Capture the cell that displays the provided text and extract its (x, y) central coordinate. 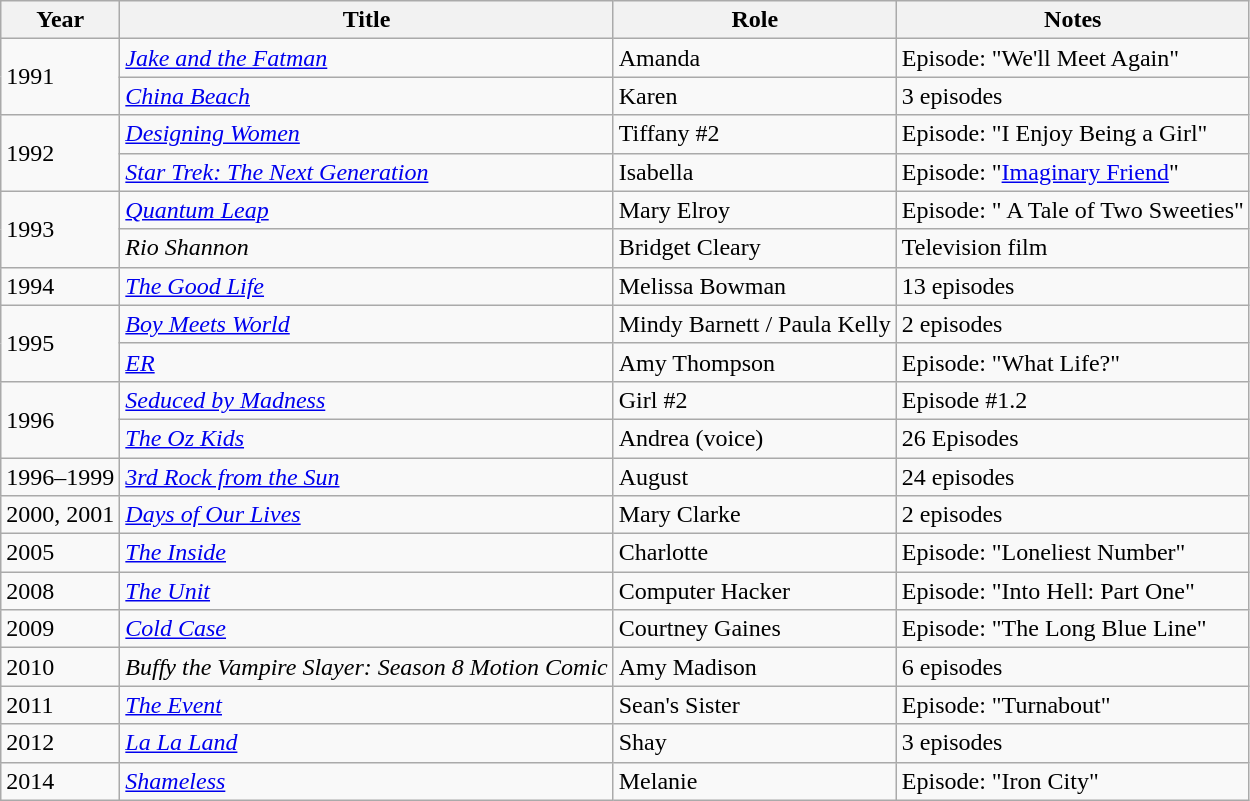
The Oz Kids (366, 438)
Mary Clarke (754, 515)
China Beach (366, 96)
The Event (366, 705)
1991 (60, 77)
1993 (60, 229)
Year (60, 20)
Notes (1072, 20)
1995 (60, 343)
2008 (60, 591)
Episode: "Iron City" (1072, 781)
1992 (60, 153)
The Unit (366, 591)
Episode: "Loneliest Number" (1072, 553)
Cold Case (366, 629)
Episode: "The Long Blue Line" (1072, 629)
26 Episodes (1072, 438)
Amy Thompson (754, 362)
1994 (60, 286)
Sean's Sister (754, 705)
The Good Life (366, 286)
Boy Meets World (366, 324)
Mary Elroy (754, 210)
1996 (60, 419)
2014 (60, 781)
Mindy Barnett / Paula Kelly (754, 324)
Bridget Cleary (754, 248)
Title (366, 20)
Amanda (754, 58)
Jake and the Fatman (366, 58)
24 episodes (1072, 477)
Episode: "Imaginary Friend" (1072, 172)
2011 (60, 705)
2000, 2001 (60, 515)
2009 (60, 629)
Amy Madison (754, 667)
13 episodes (1072, 286)
Television film (1072, 248)
ER (366, 362)
Courtney Gaines (754, 629)
The Inside (366, 553)
Episode: "I Enjoy Being a Girl" (1072, 134)
Episode: "We'll Meet Again" (1072, 58)
Karen (754, 96)
Andrea (voice) (754, 438)
3rd Rock from the Sun (366, 477)
Melanie (754, 781)
Star Trek: The Next Generation (366, 172)
Episode: "Into Hell: Part One" (1072, 591)
Days of Our Lives (366, 515)
Charlotte (754, 553)
Girl #2 (754, 400)
Designing Women (366, 134)
Melissa Bowman (754, 286)
2012 (60, 743)
August (754, 477)
Buffy the Vampire Slayer: Season 8 Motion Comic (366, 667)
Seduced by Madness (366, 400)
Episode: "Turnabout" (1072, 705)
Episode #1.2 (1072, 400)
6 episodes (1072, 667)
Episode: "What Life?" (1072, 362)
Isabella (754, 172)
La La Land (366, 743)
Episode: " A Tale of Two Sweeties" (1072, 210)
Role (754, 20)
Shameless (366, 781)
Quantum Leap (366, 210)
Computer Hacker (754, 591)
1996–1999 (60, 477)
Tiffany #2 (754, 134)
2005 (60, 553)
2010 (60, 667)
Shay (754, 743)
Rio Shannon (366, 248)
